Determine the (x, y) coordinate at the center of the cell enclosing the given text.  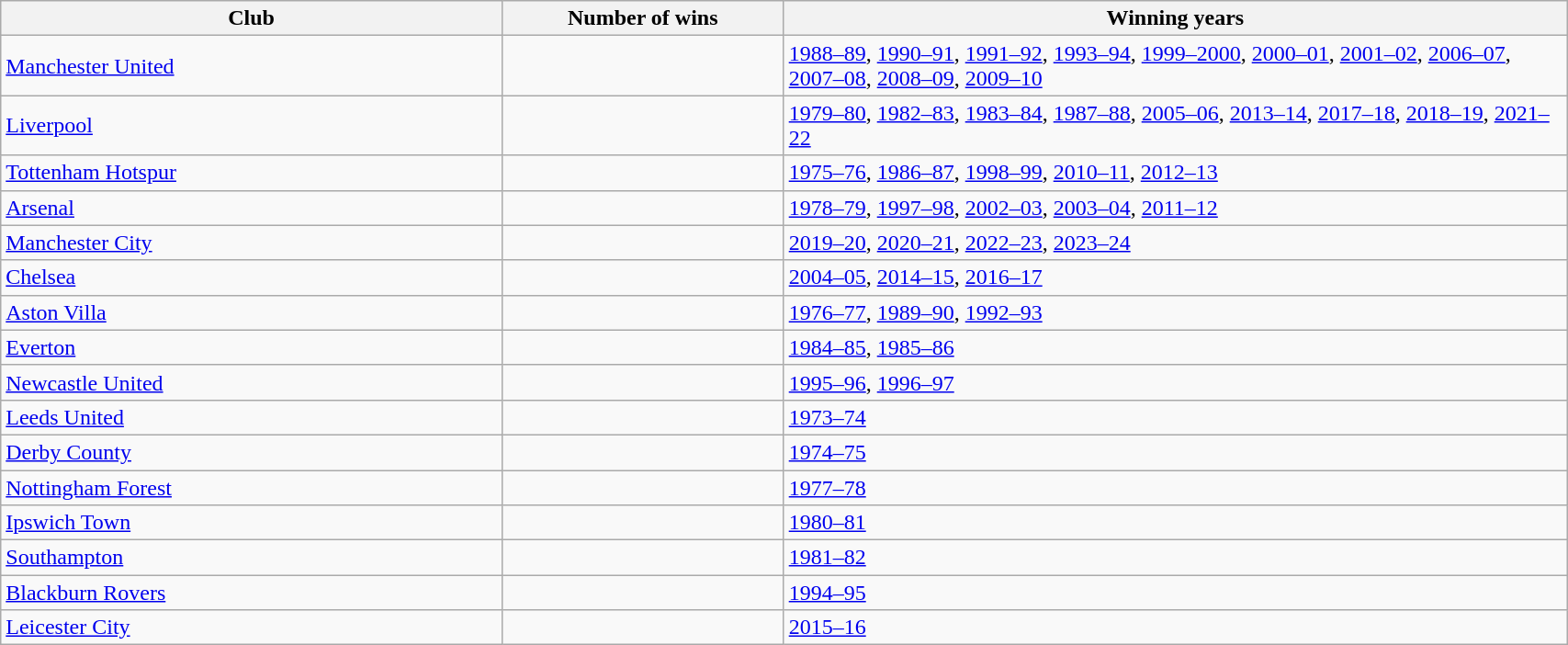
Everton (252, 347)
1980–81 (1175, 523)
Number of wins (643, 18)
1974–75 (1175, 452)
1988–89, 1990–91, 1991–92, 1993–94, 1999–2000, 2000–01, 2001–02, 2006–07, 2007–08, 2008–09, 2009–10 (1175, 66)
1995–96, 1996–97 (1175, 382)
Ipswich Town (252, 523)
2015–16 (1175, 628)
Tottenham Hotspur (252, 173)
Manchester United (252, 66)
2019–20, 2020–21, 2022–23, 2023–24 (1175, 243)
1978–79, 1997–98, 2002–03, 2003–04, 2011–12 (1175, 208)
1975–76, 1986–87, 1998–99, 2010–11, 2012–13 (1175, 173)
1977–78 (1175, 488)
Winning years (1175, 18)
Southampton (252, 558)
Chelsea (252, 277)
Nottingham Forest (252, 488)
1994–95 (1175, 593)
Newcastle United (252, 382)
Club (252, 18)
1979–80, 1982–83, 1983–84, 1987–88, 2005–06, 2013–14, 2017–18, 2018–19, 2021–22 (1175, 125)
Liverpool (252, 125)
1984–85, 1985–86 (1175, 347)
Manchester City (252, 243)
Derby County (252, 452)
Leicester City (252, 628)
2004–05, 2014–15, 2016–17 (1175, 277)
Aston Villa (252, 312)
Leeds United (252, 417)
Blackburn Rovers (252, 593)
1973–74 (1175, 417)
Arsenal (252, 208)
1976–77, 1989–90, 1992–93 (1175, 312)
1981–82 (1175, 558)
